Determine the (X, Y) coordinate at the center of the cell enclosing the given text.  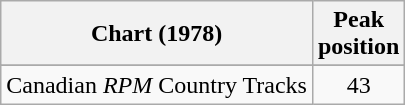
Peakposition (358, 34)
Chart (1978) (157, 34)
Canadian RPM Country Tracks (157, 85)
43 (358, 85)
